Output the [X, Y] coordinate of the center of the cell containing the given text.  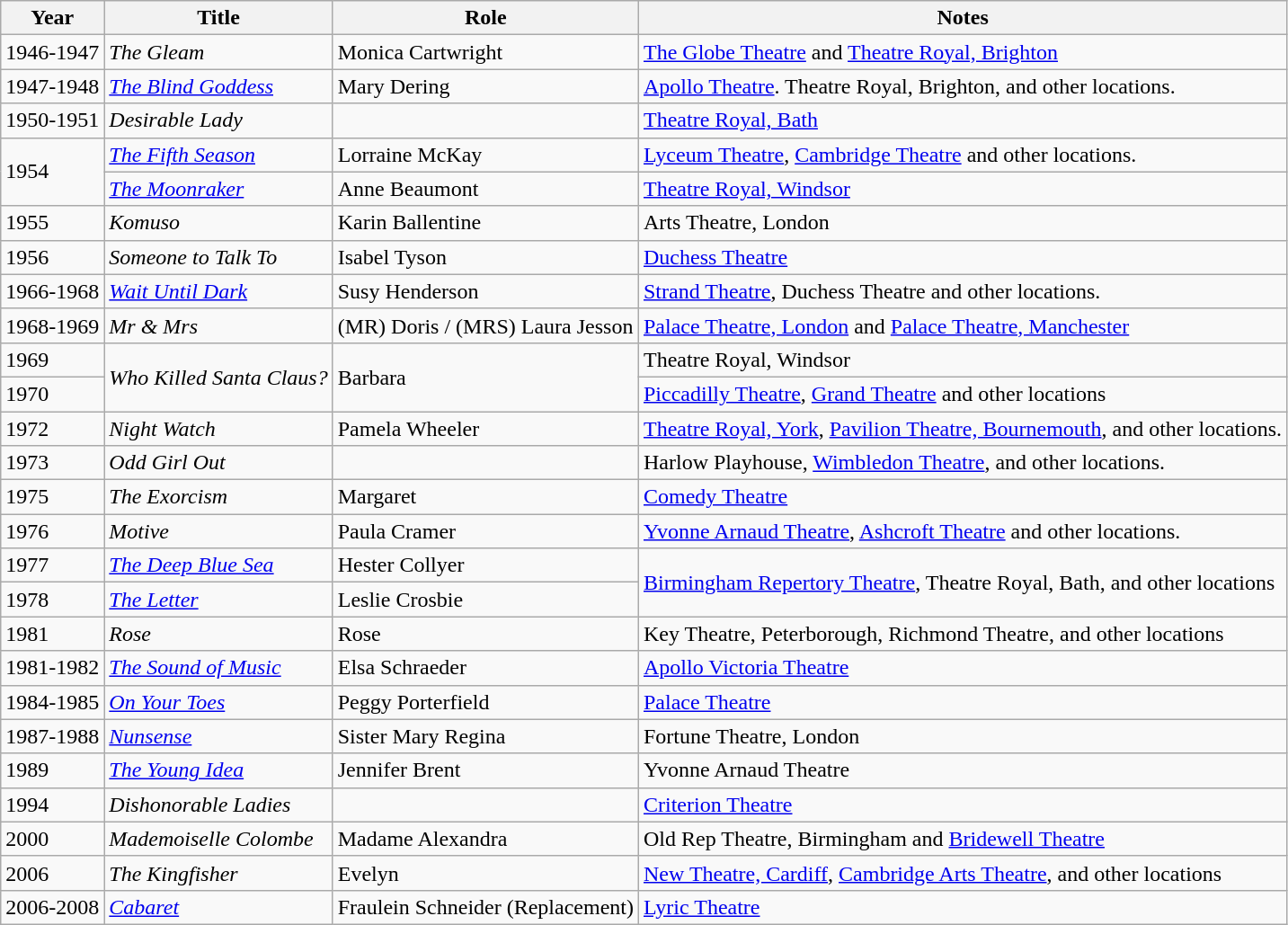
Pamela Wheeler [485, 429]
Palace Theatre [962, 702]
Title [218, 18]
Hester Collyer [485, 565]
2000 [52, 839]
Evelyn [485, 873]
The Gleam [218, 52]
Apollo Victoria Theatre [962, 668]
Nunsense [218, 736]
Anne Beaumont [485, 189]
1950-1951 [52, 120]
1981-1982 [52, 668]
Madame Alexandra [485, 839]
The Globe Theatre and Theatre Royal, Brighton [962, 52]
Fraulein Schneider (Replacement) [485, 907]
1994 [52, 805]
Lorraine McKay [485, 155]
Cabaret [218, 907]
The Fifth Season [218, 155]
On Your Toes [218, 702]
1968-1969 [52, 325]
Mr & Mrs [218, 325]
The Exorcism [218, 497]
The Blind Goddess [218, 86]
1972 [52, 429]
Lyric Theatre [962, 907]
1976 [52, 531]
Criterion Theatre [962, 805]
Theatre Royal, Bath [962, 120]
Desirable Lady [218, 120]
Odd Girl Out [218, 463]
Sister Mary Regina [485, 736]
The Young Idea [218, 770]
Palace Theatre, London and Palace Theatre, Manchester [962, 325]
Wait Until Dark [218, 291]
1970 [52, 394]
Harlow Playhouse, Wimbledon Theatre, and other locations. [962, 463]
The Deep Blue Sea [218, 565]
Piccadilly Theatre, Grand Theatre and other locations [962, 394]
1975 [52, 497]
1984-1985 [52, 702]
1955 [52, 223]
Key Theatre, Peterborough, Richmond Theatre, and other locations [962, 634]
Barbara [485, 377]
Motive [218, 531]
1987-1988 [52, 736]
1973 [52, 463]
The Sound of Music [218, 668]
1946-1947 [52, 52]
Yvonne Arnaud Theatre [962, 770]
Night Watch [218, 429]
Margaret [485, 497]
Jennifer Brent [485, 770]
1978 [52, 600]
1966-1968 [52, 291]
1954 [52, 172]
1981 [52, 634]
Duchess Theatre [962, 257]
Monica Cartwright [485, 52]
The Letter [218, 600]
Isabel Tyson [485, 257]
Birmingham Repertory Theatre, Theatre Royal, Bath, and other locations [962, 583]
Strand Theatre, Duchess Theatre and other locations. [962, 291]
Karin Ballentine [485, 223]
1977 [52, 565]
Leslie Crosbie [485, 600]
Role [485, 18]
(MR) Doris / (MRS) Laura Jesson [485, 325]
Elsa Schraeder [485, 668]
Lyceum Theatre, Cambridge Theatre and other locations. [962, 155]
Notes [962, 18]
Someone to Talk To [218, 257]
New Theatre, Cardiff, Cambridge Arts Theatre, and other locations [962, 873]
The Moonraker [218, 189]
1969 [52, 360]
Apollo Theatre. Theatre Royal, Brighton, and other locations. [962, 86]
1947-1948 [52, 86]
2006-2008 [52, 907]
Yvonne Arnaud Theatre, Ashcroft Theatre and other locations. [962, 531]
Fortune Theatre, London [962, 736]
Susy Henderson [485, 291]
Peggy Porterfield [485, 702]
Paula Cramer [485, 531]
Who Killed Santa Claus? [218, 377]
Old Rep Theatre, Birmingham and Bridewell Theatre [962, 839]
Arts Theatre, London [962, 223]
Theatre Royal, York, Pavilion Theatre, Bournemouth, and other locations. [962, 429]
Year [52, 18]
Comedy Theatre [962, 497]
Dishonorable Ladies [218, 805]
The Kingfisher [218, 873]
Mary Dering [485, 86]
1956 [52, 257]
Mademoiselle Colombe [218, 839]
2006 [52, 873]
Komuso [218, 223]
1989 [52, 770]
